Find where the given text appears and provide that cell's center as (X, Y) coordinate. 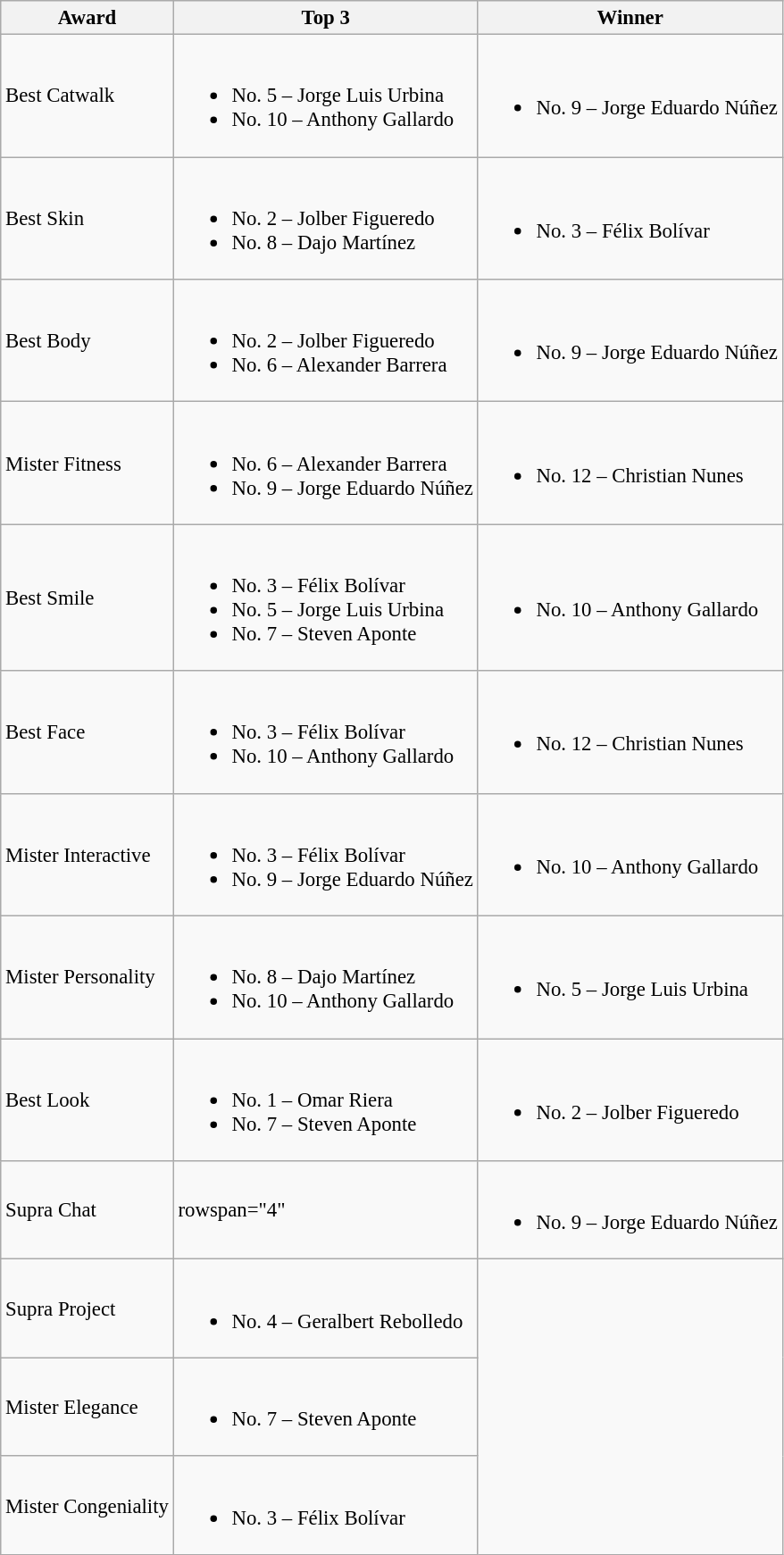
Best Face (88, 732)
No. 5 – Jorge Luis UrbinaNo. 10 – Anthony Gallardo (325, 96)
Best Body (88, 341)
Supra Project (88, 1308)
Award (88, 18)
Mister Interactive (88, 854)
Best Look (88, 1100)
Top 3 (325, 18)
No. 2 – Jolber Figueredo (630, 1100)
No. 3 – Félix BolívarNo. 5 – Jorge Luis UrbinaNo. 7 – Steven Aponte (325, 598)
rowspan="4" (325, 1210)
Best Catwalk (88, 96)
No. 4 – Geralbert Rebolledo (325, 1308)
No. 7 – Steven Aponte (325, 1407)
No. 2 – Jolber FigueredoNo. 6 – Alexander Barrera (325, 341)
Supra Chat (88, 1210)
Winner (630, 18)
No. 8 – Dajo MartínezNo. 10 – Anthony Gallardo (325, 977)
Mister Fitness (88, 463)
No. 3 – Félix BolívarNo. 10 – Anthony Gallardo (325, 732)
Best Skin (88, 218)
Best Smile (88, 598)
Mister Elegance (88, 1407)
No. 2 – Jolber FigueredoNo. 8 – Dajo Martínez (325, 218)
No. 1 – Omar RieraNo. 7 – Steven Aponte (325, 1100)
Mister Personality (88, 977)
No. 6 – Alexander BarreraNo. 9 – Jorge Eduardo Núñez (325, 463)
No. 3 – Félix BolívarNo. 9 – Jorge Eduardo Núñez (325, 854)
Mister Congeniality (88, 1505)
No. 5 – Jorge Luis Urbina (630, 977)
